Return the [x, y] coordinate for the center point of the cell that contains the specified text.  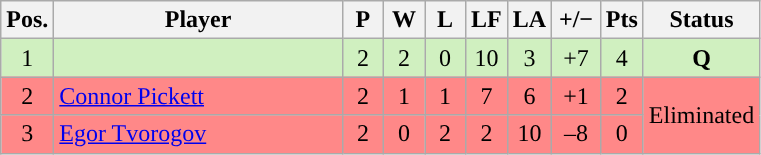
Connor Pickett [198, 96]
L [444, 20]
Egor Tvorogov [198, 134]
4 [622, 58]
–8 [576, 134]
LF [487, 20]
Pos. [28, 20]
LA [529, 20]
Player [198, 20]
7 [487, 96]
Status [701, 20]
+7 [576, 58]
W [404, 20]
+1 [576, 96]
P [362, 20]
Pts [622, 20]
Eliminated [701, 115]
6 [529, 96]
+/− [576, 20]
Q [701, 58]
